From the cell containing the given text, extract its center point as [x, y] coordinate. 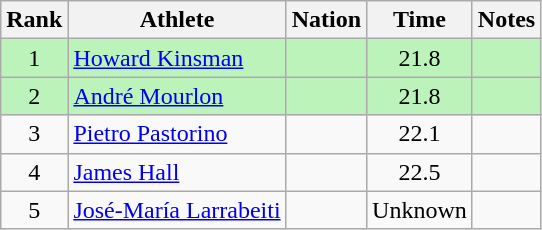
2 [34, 96]
4 [34, 172]
James Hall [177, 172]
Notes [506, 20]
José-María Larrabeiti [177, 210]
22.5 [420, 172]
André Mourlon [177, 96]
Rank [34, 20]
Time [420, 20]
3 [34, 134]
Unknown [420, 210]
Howard Kinsman [177, 58]
Athlete [177, 20]
5 [34, 210]
22.1 [420, 134]
Pietro Pastorino [177, 134]
Nation [326, 20]
1 [34, 58]
